Pinpoint the cell where the given text exists, returning its [X, Y] midpoint coordinate. 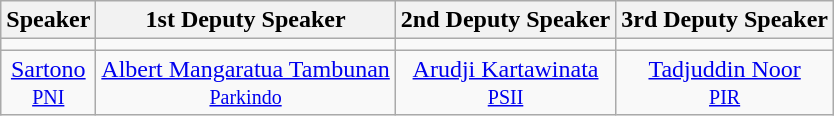
3rd Deputy Speaker [725, 20]
2nd Deputy Speaker [505, 20]
1st Deputy Speaker [246, 20]
Speaker [48, 20]
SartonoPNI [48, 82]
Arudji KartawinataPSII [505, 82]
Albert Mangaratua TambunanParkindo [246, 82]
Tadjuddin NoorPIR [725, 82]
